Determine the (X, Y) coordinate at the center of the cell enclosing the given text.  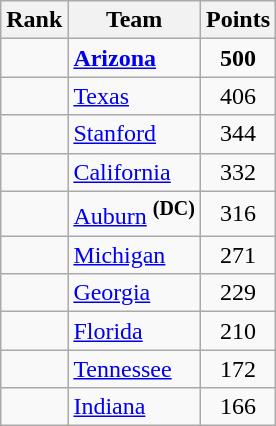
Auburn (DC) (134, 214)
Points (238, 20)
210 (238, 331)
332 (238, 172)
Florida (134, 331)
316 (238, 214)
172 (238, 369)
Michigan (134, 255)
California (134, 172)
229 (238, 293)
Georgia (134, 293)
406 (238, 96)
166 (238, 407)
Texas (134, 96)
Team (134, 20)
Indiana (134, 407)
Arizona (134, 58)
500 (238, 58)
Rank (34, 20)
271 (238, 255)
Tennessee (134, 369)
Stanford (134, 134)
344 (238, 134)
